Identify which cell holds the provided text, then report its [X, Y] central coordinate. 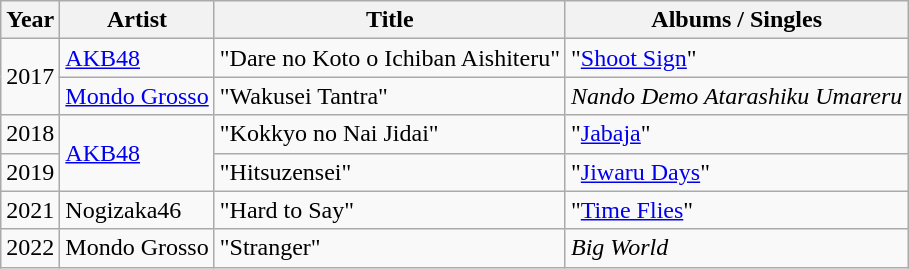
"Hard to Say" [390, 210]
"Jabaja" [736, 134]
2019 [30, 172]
"Hitsuzensei" [390, 172]
Albums / Singles [736, 20]
"Time Flies" [736, 210]
2017 [30, 77]
Nogizaka46 [137, 210]
"Kokkyo no Nai Jidai" [390, 134]
Big World [736, 248]
Title [390, 20]
Nando Demo Atarashiku Umareru [736, 96]
2018 [30, 134]
Year [30, 20]
"Jiwaru Days" [736, 172]
"Dare no Koto o Ichiban Aishiteru" [390, 58]
Artist [137, 20]
"Shoot Sign" [736, 58]
2022 [30, 248]
"Wakusei Tantra" [390, 96]
2021 [30, 210]
"Stranger" [390, 248]
